Return the (x, y) coordinate for the center point of the cell that contains the specified text.  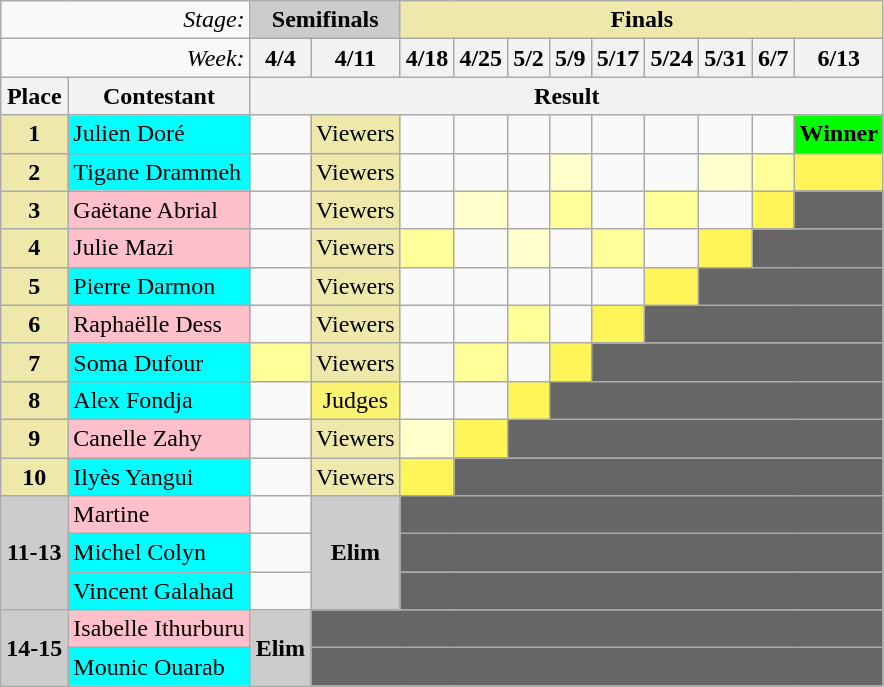
4/4 (280, 58)
Stage: (126, 20)
Pierre Darmon (159, 286)
5/17 (618, 58)
11-13 (34, 553)
Alex Fondja (159, 400)
14-15 (34, 648)
1 (34, 134)
5/31 (726, 58)
Tigane Drammeh (159, 172)
4/11 (356, 58)
Soma Dufour (159, 362)
Martine (159, 515)
Place (34, 96)
4/25 (481, 58)
Raphaëlle Dess (159, 324)
5 (34, 286)
5/2 (529, 58)
4/18 (427, 58)
7 (34, 362)
Canelle Zahy (159, 438)
Mounic Ouarab (159, 667)
Judges (356, 400)
Ilyès Yangui (159, 477)
5/9 (570, 58)
10 (34, 477)
3 (34, 210)
6/7 (773, 58)
Julie Mazi (159, 248)
Gaëtane Abrial (159, 210)
5/24 (672, 58)
9 (34, 438)
Result (566, 96)
8 (34, 400)
6 (34, 324)
Julien Doré (159, 134)
Semifinals (325, 20)
Michel Colyn (159, 553)
Winner (838, 134)
4 (34, 248)
Isabelle Ithurburu (159, 629)
Contestant (159, 96)
Week: (126, 58)
2 (34, 172)
Finals (642, 20)
Vincent Galahad (159, 591)
6/13 (838, 58)
